Determine the [x, y] coordinate at the center of the cell enclosing the given text.  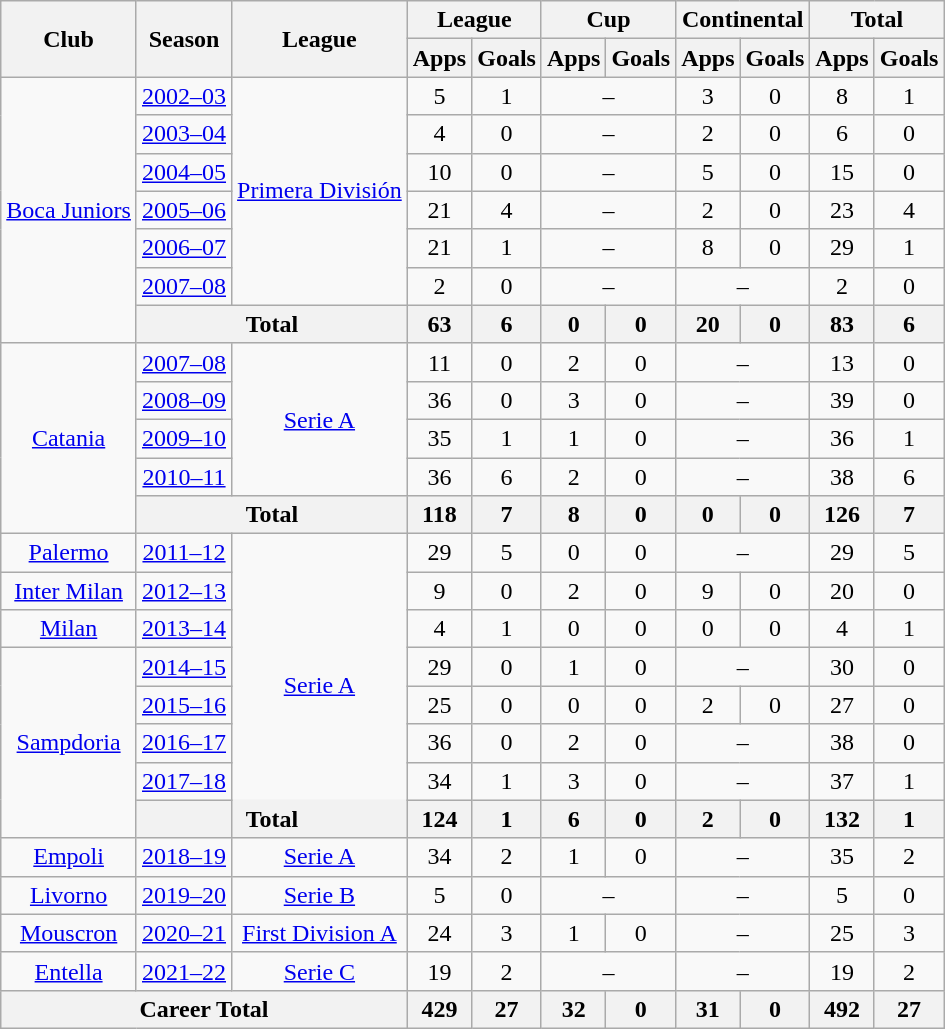
Cup [608, 20]
Palermo [69, 553]
Inter Milan [69, 591]
2003–04 [184, 134]
32 [573, 1009]
492 [842, 1009]
First Division A [320, 933]
2002–03 [184, 96]
Primera División [320, 191]
39 [842, 400]
Serie C [320, 971]
2009–10 [184, 438]
126 [842, 515]
Club [69, 39]
2021–22 [184, 971]
132 [842, 819]
118 [439, 515]
2018–19 [184, 857]
Boca Juniors [69, 210]
2011–12 [184, 553]
24 [439, 933]
Milan [69, 629]
2019–20 [184, 895]
15 [842, 172]
Continental [743, 20]
11 [439, 362]
2012–13 [184, 591]
2020–21 [184, 933]
83 [842, 324]
Season [184, 39]
Catania [69, 438]
2017–18 [184, 781]
2006–07 [184, 248]
63 [439, 324]
Entella [69, 971]
2004–05 [184, 172]
23 [842, 210]
2010–11 [184, 477]
2008–09 [184, 400]
Career Total [204, 1009]
37 [842, 781]
2013–14 [184, 629]
2015–16 [184, 705]
10 [439, 172]
2014–15 [184, 667]
429 [439, 1009]
124 [439, 819]
13 [842, 362]
Serie B [320, 895]
31 [708, 1009]
Mouscron [69, 933]
Livorno [69, 895]
2016–17 [184, 743]
Sampdoria [69, 743]
Empoli [69, 857]
30 [842, 667]
2005–06 [184, 210]
